Output the (X, Y) coordinate of the center of the cell containing the given text.  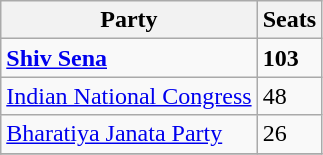
Seats (289, 20)
Indian National Congress (129, 96)
26 (289, 134)
48 (289, 96)
103 (289, 58)
Shiv Sena (129, 58)
Party (129, 20)
Bharatiya Janata Party (129, 134)
